Locate the cell with the specified text and output its (X, Y) center coordinate. 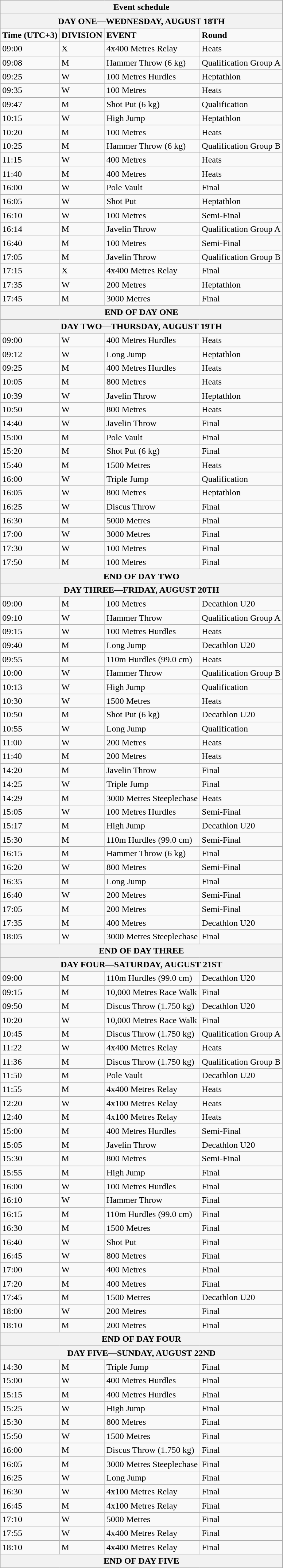
09:55 (30, 659)
16:35 (30, 881)
11:22 (30, 1048)
17:10 (30, 1520)
12:40 (30, 1117)
10:30 (30, 701)
09:10 (30, 618)
DIVISION (82, 35)
17:50 (30, 562)
09:50 (30, 1006)
10:00 (30, 673)
15:17 (30, 826)
14:40 (30, 424)
17:55 (30, 1533)
15:15 (30, 1395)
10:15 (30, 118)
18:00 (30, 1311)
09:35 (30, 90)
18:05 (30, 937)
EVENT (152, 35)
DAY TWO—THURSDAY, AUGUST 19TH (141, 326)
END OF DAY ONE (141, 312)
11:55 (30, 1089)
09:47 (30, 104)
Event schedule (141, 7)
DAY ONE—WEDNESDAY, AUGUST 18TH (141, 21)
11:00 (30, 742)
10:39 (30, 395)
11:50 (30, 1076)
END OF DAY FOUR (141, 1339)
Round (241, 35)
10:45 (30, 1034)
14:25 (30, 784)
15:20 (30, 451)
11:36 (30, 1062)
15:40 (30, 465)
15:25 (30, 1408)
END OF DAY FIVE (141, 1561)
END OF DAY TWO (141, 576)
17:15 (30, 271)
17:30 (30, 548)
10:05 (30, 382)
Time (UTC+3) (30, 35)
Discus Throw (152, 507)
09:08 (30, 63)
15:50 (30, 1436)
09:12 (30, 354)
14:29 (30, 798)
DAY THREE—FRIDAY, AUGUST 20TH (141, 590)
END OF DAY THREE (141, 951)
15:55 (30, 1173)
12:20 (30, 1103)
10:55 (30, 729)
10:13 (30, 687)
11:15 (30, 160)
DAY FIVE—SUNDAY, AUGUST 22ND (141, 1353)
DAY FOUR—SATURDAY, AUGUST 21ST (141, 964)
14:30 (30, 1367)
09:40 (30, 645)
14:20 (30, 770)
17:20 (30, 1283)
10:25 (30, 146)
16:14 (30, 229)
16:20 (30, 867)
